Pinpoint the cell where the given text exists, returning its [X, Y] midpoint coordinate. 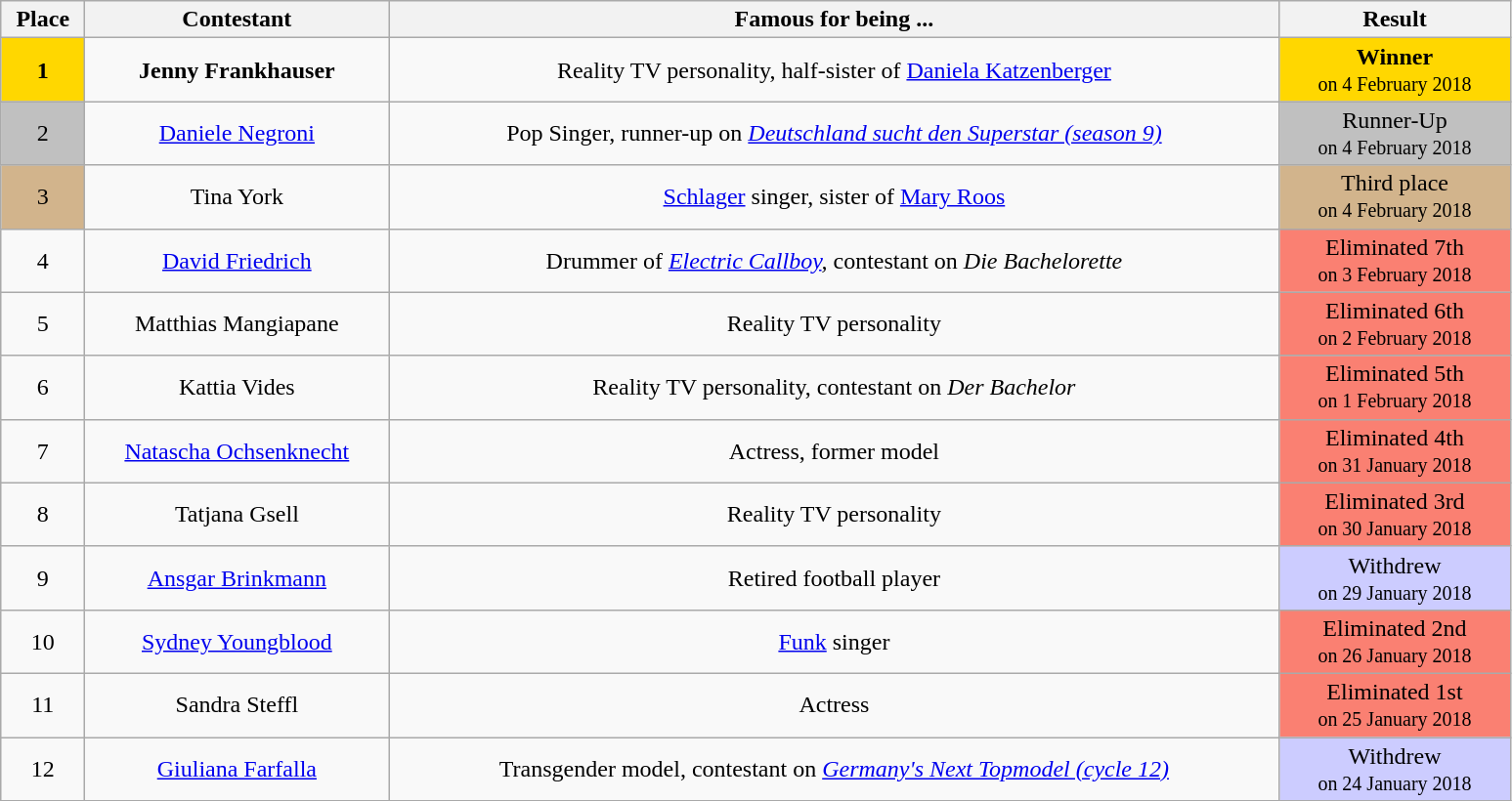
10 [43, 641]
9 [43, 578]
Reality TV personality, contestant on Der Bachelor [835, 387]
Sydney Youngblood [237, 641]
David Friedrich [237, 260]
Reality TV personality, half-sister of Daniela Katzenberger [835, 70]
Result [1395, 20]
1 [43, 70]
Kattia Vides [237, 387]
Natascha Ochsenknecht [237, 451]
Retired football player [835, 578]
7 [43, 451]
Eliminated 4thon 31 January 2018 [1395, 451]
Jenny Frankhauser [237, 70]
Eliminated 5thon 1 February 2018 [1395, 387]
Daniele Negroni [237, 133]
12 [43, 768]
Tina York [237, 197]
Matthias Mangiapane [237, 324]
Withdrewon 24 January 2018 [1395, 768]
Funk singer [835, 641]
2 [43, 133]
Winneron 4 February 2018 [1395, 70]
6 [43, 387]
Drummer of Electric Callboy, contestant on Die Bachelorette [835, 260]
5 [43, 324]
Contestant [237, 20]
Giuliana Farfalla [237, 768]
4 [43, 260]
Place [43, 20]
Actress, former model [835, 451]
3 [43, 197]
Transgender model, contestant on Germany's Next Topmodel (cycle 12) [835, 768]
Eliminated 2ndon 26 January 2018 [1395, 641]
Schlager singer, sister of Mary Roos [835, 197]
Ansgar Brinkmann [237, 578]
Famous for being ... [835, 20]
8 [43, 514]
Runner-Upon 4 February 2018 [1395, 133]
Withdrewon 29 January 2018 [1395, 578]
Eliminated 3rdon 30 January 2018 [1395, 514]
Actress [835, 705]
Eliminated 7thon 3 February 2018 [1395, 260]
11 [43, 705]
Tatjana Gsell [237, 514]
Sandra Steffl [237, 705]
Eliminated 6thon 2 February 2018 [1395, 324]
Eliminated 1ston 25 January 2018 [1395, 705]
Third placeon 4 February 2018 [1395, 197]
Pop Singer, runner-up on Deutschland sucht den Superstar (season 9) [835, 133]
